From the cell containing the given text, extract its center point as (X, Y) coordinate. 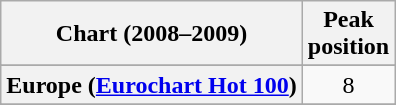
Chart (2008–2009) (152, 34)
8 (348, 85)
Europe (Eurochart Hot 100) (152, 85)
Peakposition (348, 34)
